Provide the [x, y] coordinate of the cell's center where the given text is located.  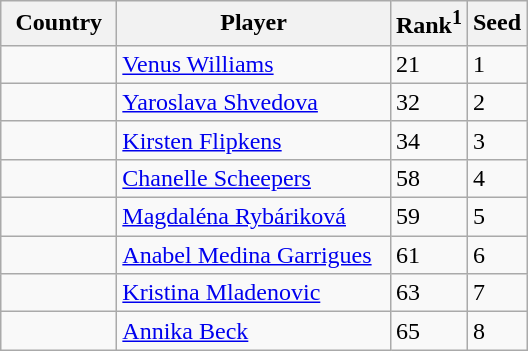
34 [428, 140]
59 [428, 217]
58 [428, 178]
Seed [496, 24]
32 [428, 102]
1 [496, 64]
Chanelle Scheepers [254, 178]
21 [428, 64]
61 [428, 255]
Player [254, 24]
63 [428, 293]
Venus Williams [254, 64]
Country [59, 24]
Rank1 [428, 24]
5 [496, 217]
3 [496, 140]
Kirsten Flipkens [254, 140]
4 [496, 178]
6 [496, 255]
65 [428, 331]
8 [496, 331]
2 [496, 102]
Anabel Medina Garrigues [254, 255]
Annika Beck [254, 331]
Magdaléna Rybáriková [254, 217]
Yaroslava Shvedova [254, 102]
7 [496, 293]
Kristina Mladenovic [254, 293]
